For the text-containing cell, return its midpoint in [X, Y] coordinate format. 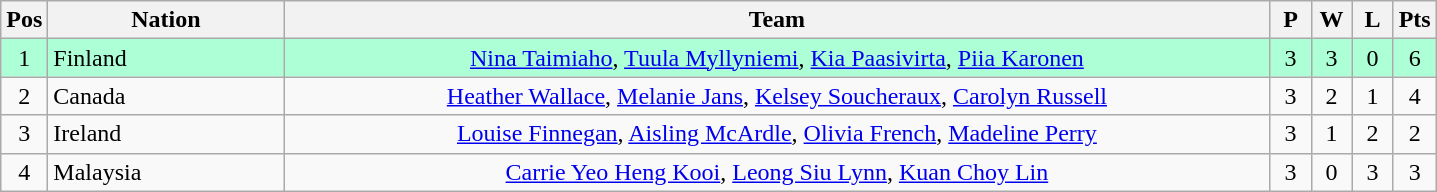
Malaysia [166, 172]
Carrie Yeo Heng Kooi, Leong Siu Lynn, Kuan Choy Lin [777, 172]
L [1372, 20]
W [1332, 20]
Pts [1414, 20]
Heather Wallace, Melanie Jans, Kelsey Soucheraux, Carolyn Russell [777, 96]
Pos [24, 20]
Finland [166, 58]
Nina Taimiaho, Tuula Myllyniemi, Kia Paasivirta, Piia Karonen [777, 58]
Team [777, 20]
Louise Finnegan, Aisling McArdle, Olivia French, Madeline Perry [777, 134]
Ireland [166, 134]
P [1290, 20]
6 [1414, 58]
Canada [166, 96]
Nation [166, 20]
